Output the (X, Y) coordinate of the center of the cell containing the given text.  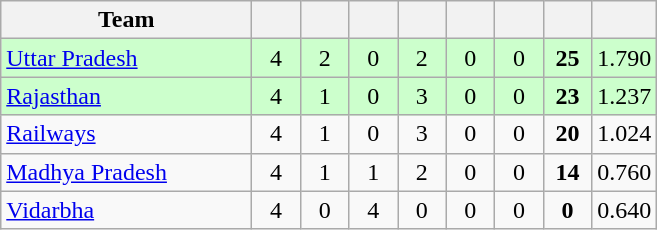
Team (126, 20)
0.640 (624, 210)
20 (568, 134)
Railways (126, 134)
23 (568, 96)
25 (568, 58)
1.237 (624, 96)
Uttar Pradesh (126, 58)
Madhya Pradesh (126, 172)
14 (568, 172)
Vidarbha (126, 210)
1.024 (624, 134)
1.790 (624, 58)
Rajasthan (126, 96)
0.760 (624, 172)
